Identify which cell holds the provided text, then report its [X, Y] central coordinate. 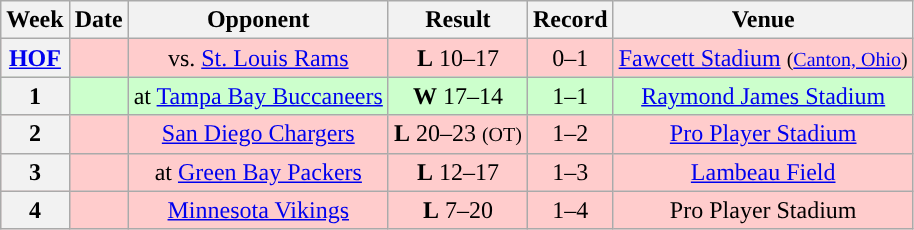
2 [35, 134]
Raymond James Stadium [763, 96]
L 7–20 [458, 210]
at Tampa Bay Buccaneers [258, 96]
Fawcett Stadium (Canton, Ohio) [763, 58]
San Diego Chargers [258, 134]
Opponent [258, 20]
Minnesota Vikings [258, 210]
Lambeau Field [763, 172]
Record [570, 20]
Result [458, 20]
1 [35, 96]
Venue [763, 20]
0–1 [570, 58]
1–2 [570, 134]
1–3 [570, 172]
at Green Bay Packers [258, 172]
L 12–17 [458, 172]
4 [35, 210]
vs. St. Louis Rams [258, 58]
3 [35, 172]
Week [35, 20]
1–4 [570, 210]
Date [98, 20]
1–1 [570, 96]
W 17–14 [458, 96]
L 20–23 (OT) [458, 134]
L 10–17 [458, 58]
HOF [35, 58]
